Determine the (x, y) coordinate at the center of the cell enclosing the given text.  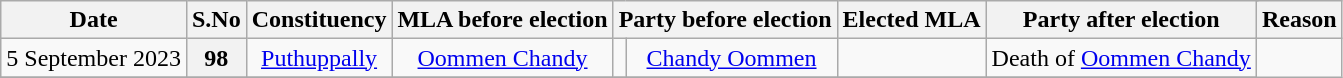
Party after election (1121, 20)
S.No (216, 20)
Oommen Chandy (502, 58)
Elected MLA (912, 20)
Party before election (725, 20)
98 (216, 58)
Date (94, 20)
5 September 2023 (94, 58)
Constituency (319, 20)
MLA before election (502, 20)
Puthuppally (319, 58)
Death of Oommen Chandy (1121, 58)
Reason (1299, 20)
Chandy Oommen (732, 58)
